Find where the given text appears and provide that cell's center as (x, y) coordinate. 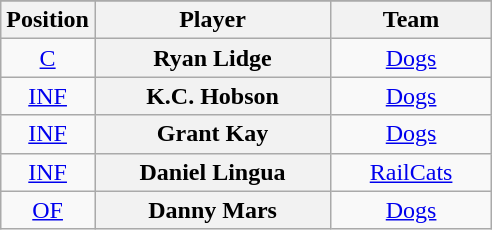
RailCats (412, 172)
Player (212, 20)
Danny Mars (212, 210)
Team (412, 20)
Position (48, 20)
Grant Kay (212, 134)
Daniel Lingua (212, 172)
C (48, 58)
Ryan Lidge (212, 58)
K.C. Hobson (212, 96)
OF (48, 210)
